Return the [x, y] coordinate for the center point of the cell that contains the specified text.  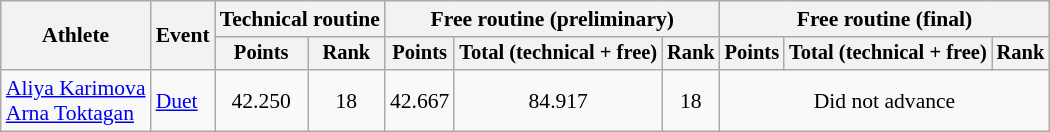
Aliya KarimovaArna Toktagan [76, 100]
42.667 [420, 100]
Athlete [76, 36]
Did not advance [885, 100]
Duet [183, 100]
84.917 [558, 100]
Event [183, 36]
Free routine (final) [885, 19]
Free routine (preliminary) [552, 19]
Technical routine [300, 19]
42.250 [262, 100]
